Extract the (x, y) coordinate from the center of the cell holding the provided text.  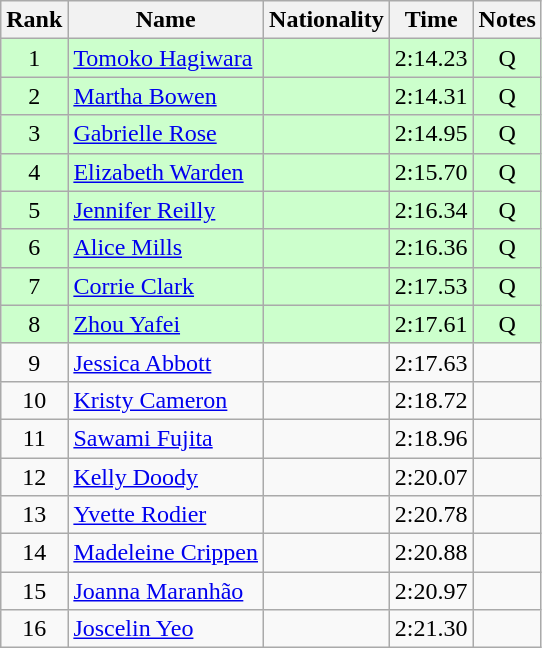
14 (34, 553)
10 (34, 400)
2:21.30 (431, 629)
2:20.88 (431, 553)
2:14.31 (431, 96)
Zhou Yafei (166, 324)
Name (166, 20)
Madeleine Crippen (166, 553)
Martha Bowen (166, 96)
2:20.07 (431, 477)
2:20.78 (431, 515)
Corrie Clark (166, 286)
Gabrielle Rose (166, 134)
Time (431, 20)
Rank (34, 20)
Nationality (327, 20)
Jennifer Reilly (166, 210)
11 (34, 438)
Joanna Maranhão (166, 591)
2:18.96 (431, 438)
13 (34, 515)
2:20.97 (431, 591)
2 (34, 96)
3 (34, 134)
6 (34, 248)
2:17.63 (431, 362)
7 (34, 286)
4 (34, 172)
2:16.34 (431, 210)
15 (34, 591)
Tomoko Hagiwara (166, 58)
Jessica Abbott (166, 362)
2:17.61 (431, 324)
2:14.95 (431, 134)
1 (34, 58)
Sawami Fujita (166, 438)
Elizabeth Warden (166, 172)
5 (34, 210)
2:15.70 (431, 172)
12 (34, 477)
Joscelin Yeo (166, 629)
2:16.36 (431, 248)
2:17.53 (431, 286)
8 (34, 324)
Alice Mills (166, 248)
2:14.23 (431, 58)
16 (34, 629)
Kelly Doody (166, 477)
Kristy Cameron (166, 400)
Notes (507, 20)
2:18.72 (431, 400)
9 (34, 362)
Yvette Rodier (166, 515)
